Pinpoint the cell where the given text exists, returning its (x, y) midpoint coordinate. 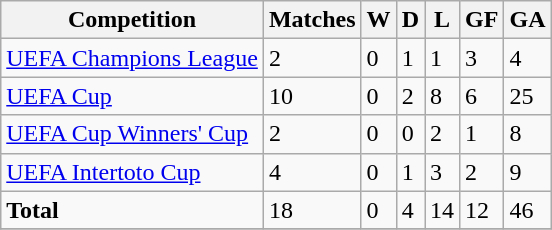
Matches (312, 20)
L (442, 20)
46 (528, 210)
D (410, 20)
Total (132, 210)
GA (528, 20)
6 (482, 96)
UEFA Cup (132, 96)
UEFA Cup Winners' Cup (132, 134)
UEFA Champions League (132, 58)
GF (482, 20)
9 (528, 172)
W (378, 20)
18 (312, 210)
12 (482, 210)
25 (528, 96)
14 (442, 210)
UEFA Intertoto Cup (132, 172)
Competition (132, 20)
10 (312, 96)
